For the text-containing cell, return its midpoint in [X, Y] coordinate format. 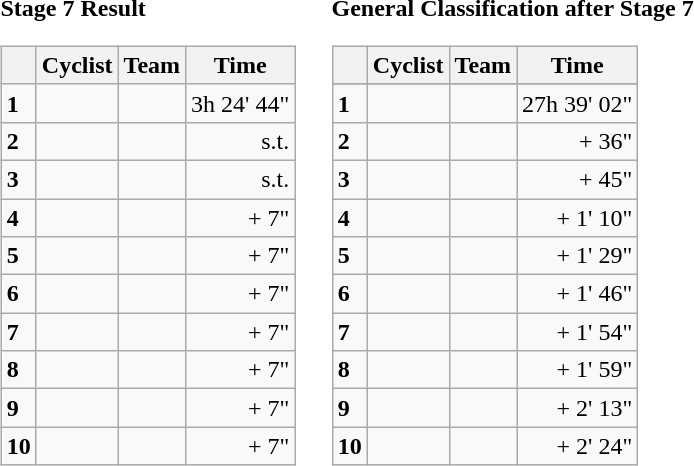
+ 2' 24" [578, 446]
+ 45" [578, 179]
+ 2' 13" [578, 408]
+ 1' 54" [578, 332]
3h 24' 44" [240, 103]
+ 1' 59" [578, 370]
+ 1' 10" [578, 217]
+ 1' 29" [578, 256]
+ 1' 46" [578, 294]
27h 39' 02" [578, 103]
+ 36" [578, 141]
